Identify which cell holds the provided text, then report its (x, y) central coordinate. 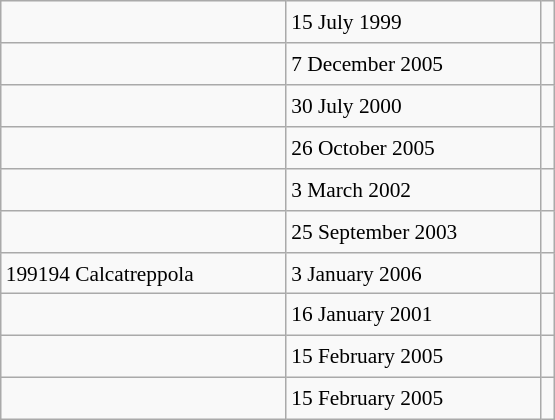
3 January 2006 (413, 273)
26 October 2005 (413, 148)
15 July 1999 (413, 22)
16 January 2001 (413, 315)
7 December 2005 (413, 64)
3 March 2002 (413, 189)
25 September 2003 (413, 231)
199194 Calcatreppola (144, 273)
30 July 2000 (413, 106)
